From the cell containing the given text, extract its center point as (x, y) coordinate. 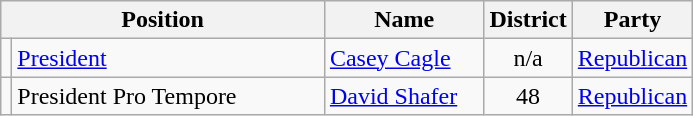
Casey Cagle (404, 58)
48 (528, 96)
n/a (528, 58)
David Shafer (404, 96)
Party (632, 20)
President Pro Tempore (168, 96)
President (168, 58)
District (528, 20)
Name (404, 20)
Position (163, 20)
